Return [X, Y] of the center of cell containing provided text 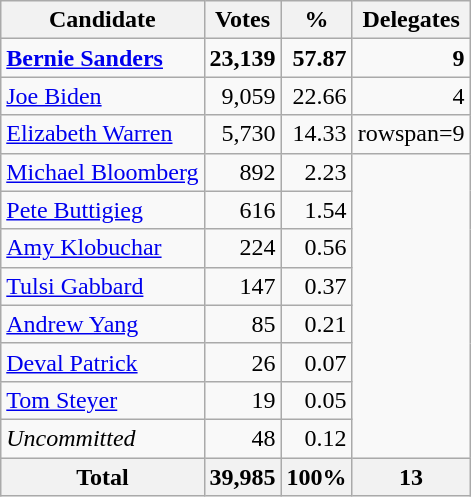
23,139 [242, 58]
13 [411, 477]
rowspan=9 [411, 134]
5,730 [242, 134]
147 [242, 286]
Elizabeth Warren [102, 134]
0.21 [316, 324]
224 [242, 248]
22.66 [316, 96]
9 [411, 58]
0.05 [316, 400]
57.87 [316, 58]
26 [242, 362]
19 [242, 400]
Votes [242, 20]
Amy Klobuchar [102, 248]
85 [242, 324]
Joe Biden [102, 96]
Candidate [102, 20]
1.54 [316, 210]
Michael Bloomberg [102, 172]
2.23 [316, 172]
Andrew Yang [102, 324]
% [316, 20]
Delegates [411, 20]
616 [242, 210]
9,059 [242, 96]
892 [242, 172]
0.07 [316, 362]
Tom Steyer [102, 400]
Pete Buttigieg [102, 210]
Uncommitted [102, 438]
Deval Patrick [102, 362]
Bernie Sanders [102, 58]
0.37 [316, 286]
Total [102, 477]
4 [411, 96]
39,985 [242, 477]
0.12 [316, 438]
0.56 [316, 248]
Tulsi Gabbard [102, 286]
100% [316, 477]
48 [242, 438]
14.33 [316, 134]
